From the cell containing the given text, extract its center point as [X, Y] coordinate. 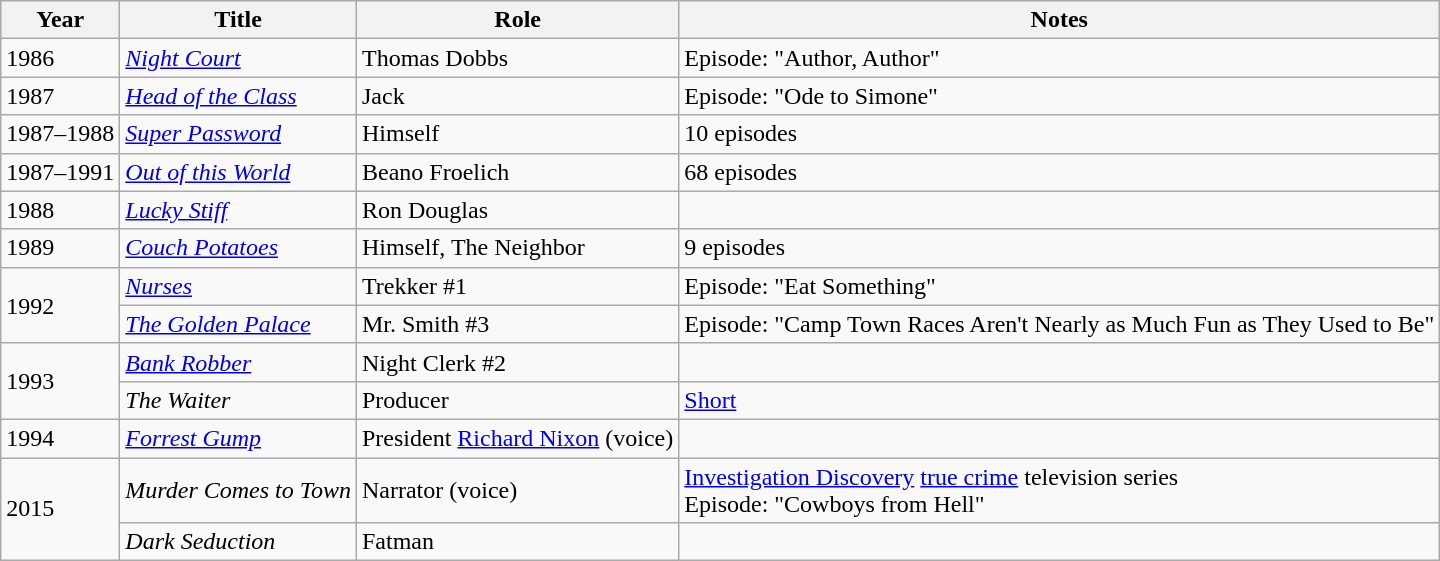
10 episodes [1060, 134]
Episode: "Eat Something" [1060, 286]
Ron Douglas [517, 210]
1987–1991 [60, 172]
President Richard Nixon (voice) [517, 438]
Dark Seduction [238, 542]
The Golden Palace [238, 324]
Fatman [517, 542]
68 episodes [1060, 172]
Title [238, 20]
Lucky Stiff [238, 210]
1988 [60, 210]
Trekker #1 [517, 286]
Investigation Discovery true crime television seriesEpisode: "Cowboys from Hell" [1060, 490]
Himself, The Neighbor [517, 248]
Mr. Smith #3 [517, 324]
1989 [60, 248]
1987 [60, 96]
Beano Froelich [517, 172]
Couch Potatoes [238, 248]
Episode: "Ode to Simone" [1060, 96]
Role [517, 20]
The Waiter [238, 400]
Short [1060, 400]
1986 [60, 58]
Super Password [238, 134]
Producer [517, 400]
Notes [1060, 20]
Head of the Class [238, 96]
1992 [60, 305]
Nurses [238, 286]
2015 [60, 510]
Night Court [238, 58]
Episode: "Author, Author" [1060, 58]
Forrest Gump [238, 438]
Bank Robber [238, 362]
1987–1988 [60, 134]
Jack [517, 96]
Thomas Dobbs [517, 58]
1993 [60, 381]
Episode: "Camp Town Races Aren't Nearly as Much Fun as They Used to Be" [1060, 324]
1994 [60, 438]
9 episodes [1060, 248]
Year [60, 20]
Narrator (voice) [517, 490]
Murder Comes to Town [238, 490]
Night Clerk #2 [517, 362]
Out of this World [238, 172]
Himself [517, 134]
